Provide the (x, y) coordinate of the cell's center where the given text is located.  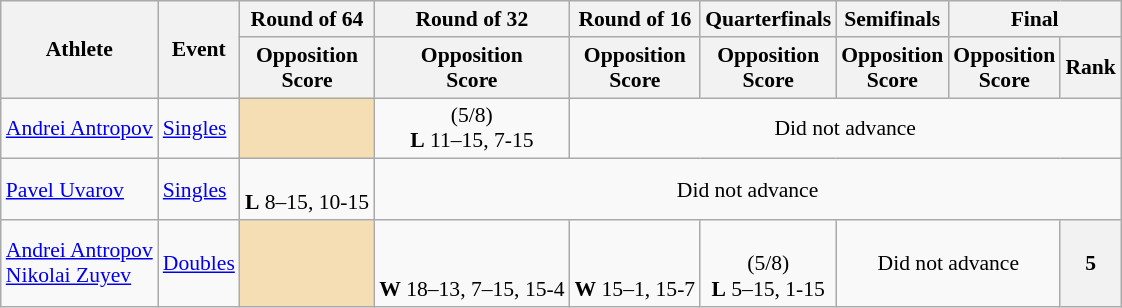
W 18–13, 7–15, 15-4 (472, 264)
Andrei Antropov (80, 128)
Rank (1090, 68)
L 8–15, 10-15 (307, 190)
(5/8)L 5–15, 1-15 (768, 264)
Andrei AntropovNikolai Zuyev (80, 264)
(5/8)L 11–15, 7-15 (472, 128)
W 15–1, 15-7 (636, 264)
Doubles (199, 264)
Quarterfinals (768, 19)
Athlete (80, 50)
5 (1090, 264)
Round of 32 (472, 19)
Final (1034, 19)
Pavel Uvarov (80, 190)
Round of 16 (636, 19)
Event (199, 50)
Round of 64 (307, 19)
Semifinals (892, 19)
